Locate the cell with the specified text and output its (x, y) center coordinate. 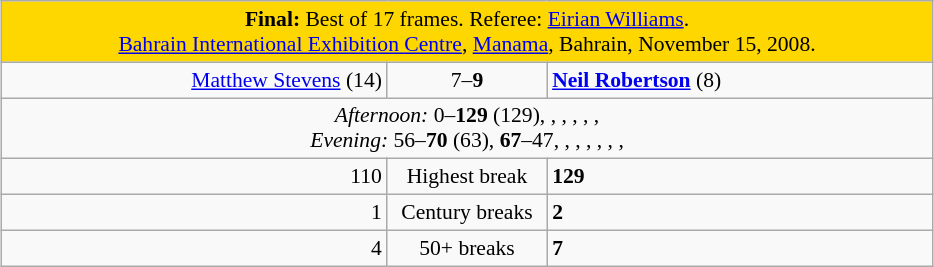
Afternoon: 0–129 (129), , , , , , Evening: 56–70 (63), 67–47, , , , , , , (467, 128)
4 (194, 248)
Century breaks (467, 213)
Neil Robertson (8) (740, 80)
129 (740, 177)
Matthew Stevens (14) (194, 80)
7–9 (467, 80)
1 (194, 213)
110 (194, 177)
2 (740, 213)
Highest break (467, 177)
Final: Best of 17 frames. Referee: Eirian Williams.Bahrain International Exhibition Centre, Manama, Bahrain, November 15, 2008. (467, 32)
50+ breaks (467, 248)
7 (740, 248)
